Extract the [X, Y] coordinate from the center of the cell holding the provided text.  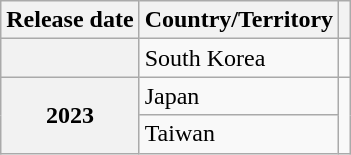
Japan [238, 96]
Taiwan [238, 134]
2023 [70, 115]
Release date [70, 20]
South Korea [238, 58]
Country/Territory [238, 20]
